Identify which cell holds the provided text, then report its [X, Y] central coordinate. 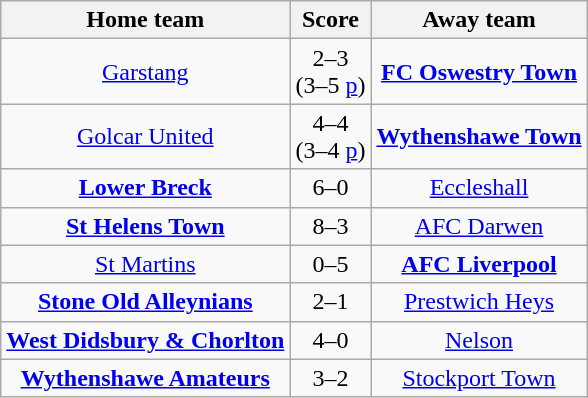
Stone Old Alleynians [146, 302]
2–3(3–5 p) [330, 72]
Prestwich Heys [479, 302]
Stockport Town [479, 378]
4–4(3–4 p) [330, 136]
Nelson [479, 340]
Garstang [146, 72]
St Martins [146, 264]
Wythenshawe Amateurs [146, 378]
6–0 [330, 188]
4–0 [330, 340]
St Helens Town [146, 226]
Lower Breck [146, 188]
AFC Darwen [479, 226]
Wythenshawe Town [479, 136]
8–3 [330, 226]
West Didsbury & Chorlton [146, 340]
Away team [479, 20]
AFC Liverpool [479, 264]
2–1 [330, 302]
0–5 [330, 264]
Score [330, 20]
Home team [146, 20]
Golcar United [146, 136]
3–2 [330, 378]
FC Oswestry Town [479, 72]
Eccleshall [479, 188]
